Scan for the cell matching the given text and deliver its (x, y) coordinate at center. 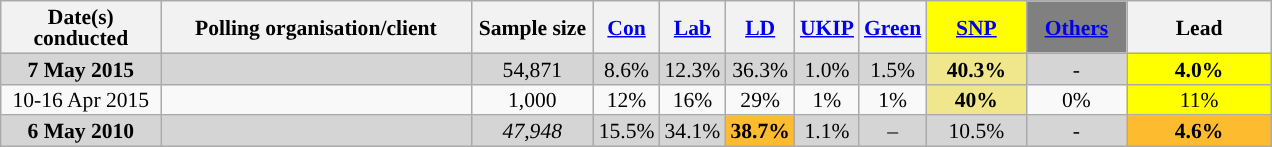
40% (976, 100)
Others (1076, 27)
0% (1076, 100)
Polling organisation/client (316, 27)
Lead (1200, 27)
– (892, 132)
10.5% (976, 132)
54,871 (532, 68)
Date(s)conducted (81, 27)
1.1% (827, 132)
Sample size (532, 27)
40.3% (976, 68)
Con (627, 27)
36.3% (760, 68)
6 May 2010 (81, 132)
47,948 (532, 132)
8.6% (627, 68)
Lab (693, 27)
7 May 2015 (81, 68)
1.0% (827, 68)
Green (892, 27)
15.5% (627, 132)
SNP (976, 27)
11% (1200, 100)
4.6% (1200, 132)
4.0% (1200, 68)
1.5% (892, 68)
12% (627, 100)
34.1% (693, 132)
29% (760, 100)
UKIP (827, 27)
38.7% (760, 132)
16% (693, 100)
10-16 Apr 2015 (81, 100)
1,000 (532, 100)
LD (760, 27)
12.3% (693, 68)
